Search for the cell housing the specified text and yield its (x, y) center coordinate. 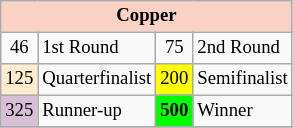
Runner-up (97, 112)
Semifinalist (242, 80)
75 (174, 48)
46 (20, 48)
1st Round (97, 48)
Quarterfinalist (97, 80)
125 (20, 80)
Copper (146, 16)
200 (174, 80)
2nd Round (242, 48)
325 (20, 112)
500 (174, 112)
Winner (242, 112)
